Provide the [X, Y] coordinate of the cell's center where the given text is located.  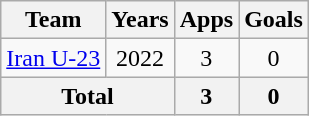
Apps [206, 20]
Years [140, 20]
Iran U-23 [54, 58]
2022 [140, 58]
Goals [274, 20]
Total [88, 96]
Team [54, 20]
